Determine the (x, y) coordinate at the center of the cell enclosing the given text.  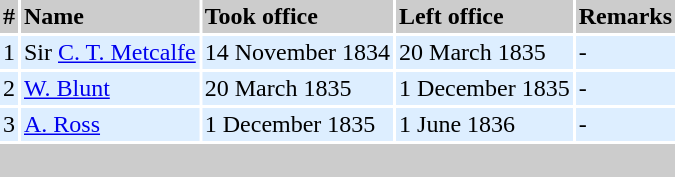
# (9, 16)
1 June 1836 (484, 124)
14 November 1834 (298, 52)
W. Blunt (110, 88)
A. Ross (110, 124)
Took office (298, 16)
Remarks (626, 16)
1 (9, 52)
Left office (484, 16)
2 (9, 88)
Sir C. T. Metcalfe (110, 52)
3 (9, 124)
Name (110, 16)
